Output the [x, y] coordinate of the center of the cell containing the given text.  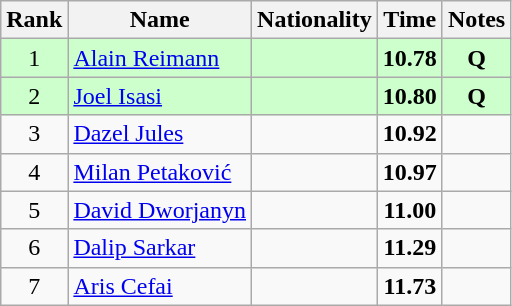
5 [34, 210]
Time [410, 20]
10.92 [410, 134]
11.29 [410, 248]
David Dworjanyn [160, 210]
Alain Reimann [160, 58]
2 [34, 96]
Rank [34, 20]
Dazel Jules [160, 134]
10.80 [410, 96]
4 [34, 172]
11.00 [410, 210]
Notes [476, 20]
Dalip Sarkar [160, 248]
3 [34, 134]
6 [34, 248]
Joel Isasi [160, 96]
10.97 [410, 172]
Name [160, 20]
Milan Petaković [160, 172]
1 [34, 58]
Aris Cefai [160, 286]
11.73 [410, 286]
7 [34, 286]
10.78 [410, 58]
Nationality [315, 20]
